Identify which cell holds the provided text, then report its (X, Y) central coordinate. 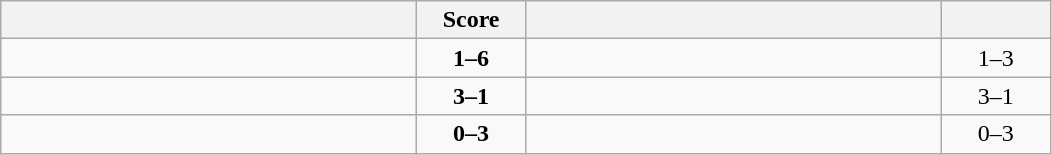
Score (472, 20)
1–6 (472, 58)
1–3 (996, 58)
